Find where the given text appears and provide that cell's center as [X, Y] coordinate. 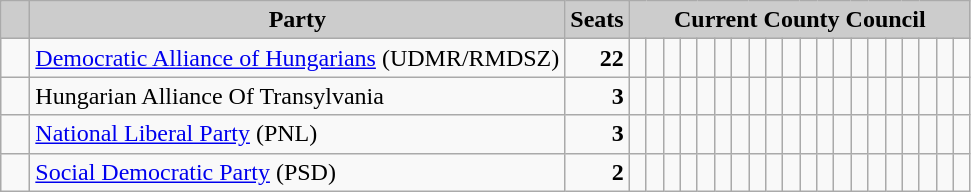
2 [597, 172]
Social Democratic Party (PSD) [298, 172]
Current County Council [800, 20]
22 [597, 58]
Party [298, 20]
Seats [597, 20]
Democratic Alliance of Hungarians (UDMR/RMDSZ) [298, 58]
Hungarian Alliance Of Transylvania [298, 96]
National Liberal Party (PNL) [298, 134]
